For the text-containing cell, return its midpoint in (X, Y) coordinate format. 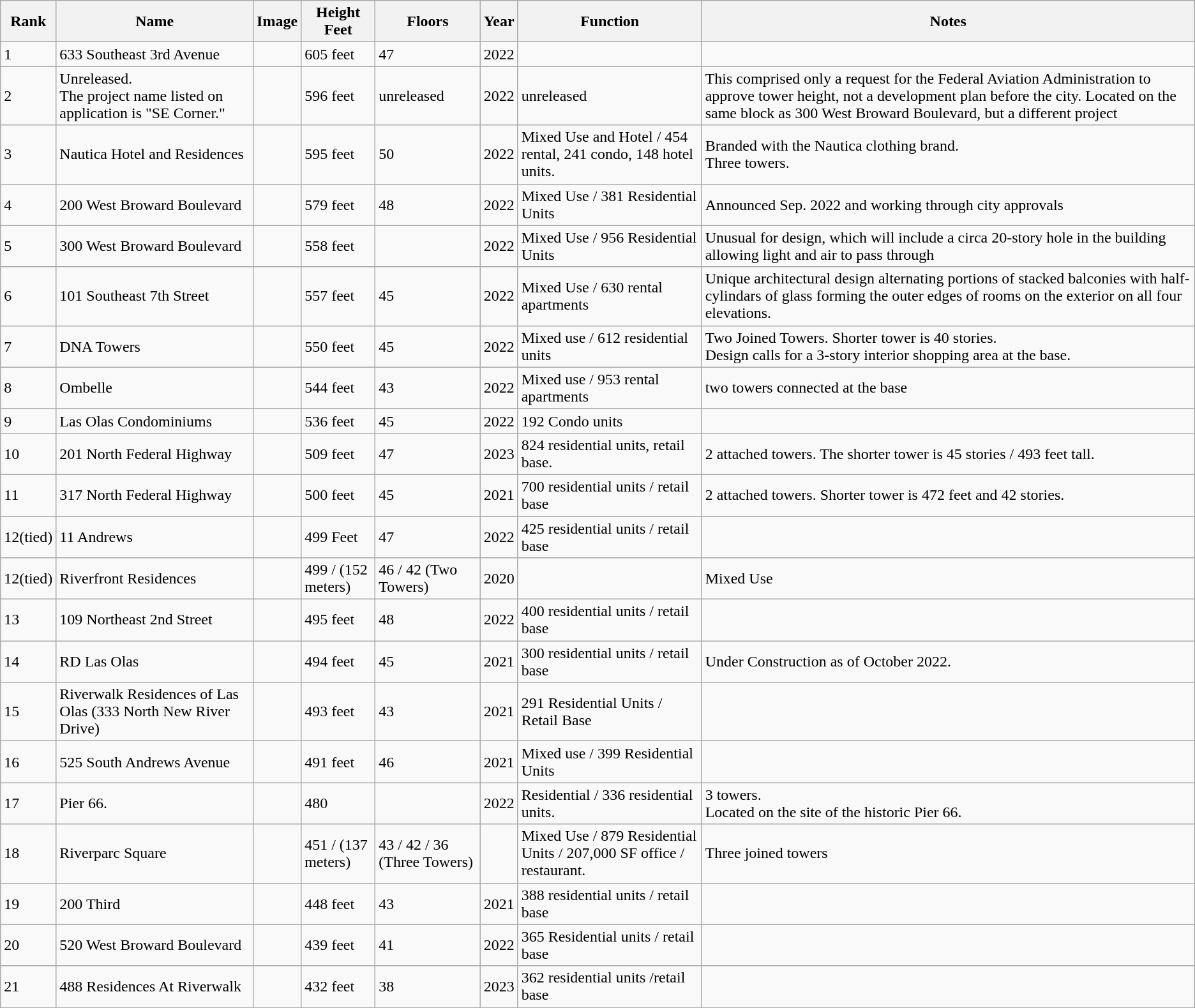
432 feet (338, 987)
Announced Sep. 2022 and working through city approvals (948, 204)
Unreleased.The project name listed on application is "SE Corner." (154, 96)
Mixed Use and Hotel / 454 rental, 241 condo, 148 hotel units. (610, 154)
Pier 66. (154, 803)
400 residential units / retail base (610, 621)
596 feet (338, 96)
200 West Broward Boulevard (154, 204)
Two Joined Towers. Shorter tower is 40 stories.Design calls for a 3-story interior shopping area at the base. (948, 346)
536 feet (338, 421)
Mixed use / 612 residential units (610, 346)
550 feet (338, 346)
700 residential units / retail base (610, 495)
317 North Federal Highway (154, 495)
21 (28, 987)
500 feet (338, 495)
605 feet (338, 54)
two towers connected at the base (948, 388)
8 (28, 388)
50 (428, 154)
595 feet (338, 154)
388 residential units / retail base (610, 904)
10 (28, 453)
491 feet (338, 762)
Height Feet (338, 22)
2020 (499, 578)
46 / 42 (Two Towers) (428, 578)
201 North Federal Highway (154, 453)
633 Southeast 3rd Avenue (154, 54)
109 Northeast 2nd Street (154, 621)
365 Residential units / retail base (610, 945)
41 (428, 945)
Las Olas Condominiums (154, 421)
14 (28, 661)
544 feet (338, 388)
Nautica Hotel and Residences (154, 154)
Image (277, 22)
13 (28, 621)
495 feet (338, 621)
451 / (137 meters) (338, 854)
11 Andrews (154, 536)
480 (338, 803)
18 (28, 854)
43 / 42 / 36 (Three Towers) (428, 854)
9 (28, 421)
Mixed use / 399 Residential Units (610, 762)
Residential / 336 residential units. (610, 803)
RD Las Olas (154, 661)
Mixed Use / 381 Residential Units (610, 204)
Mixed Use / 879 Residential Units / 207,000 SF office / restaurant. (610, 854)
Riverparc Square (154, 854)
525 South Andrews Avenue (154, 762)
494 feet (338, 661)
520 West Broward Boulevard (154, 945)
Floors (428, 22)
300 residential units / retail base (610, 661)
Ombelle (154, 388)
3 (28, 154)
425 residential units / retail base (610, 536)
Riverfront Residences (154, 578)
499 / (152 meters) (338, 578)
11 (28, 495)
Three joined towers (948, 854)
38 (428, 987)
558 feet (338, 246)
Riverwalk Residences of Las Olas (333 North New River Drive) (154, 712)
291 Residential Units / Retail Base (610, 712)
16 (28, 762)
2 (28, 96)
Mixed Use / 630 rental apartments (610, 296)
DNA Towers (154, 346)
20 (28, 945)
200 Third (154, 904)
Name (154, 22)
488 Residences At Riverwalk (154, 987)
192 Condo units (610, 421)
46 (428, 762)
Mixed Use (948, 578)
Unusual for design, which will include a circa 20-story hole in the building allowing light and air to pass through (948, 246)
2 attached towers. The shorter tower is 45 stories / 493 feet tall. (948, 453)
101 Southeast 7th Street (154, 296)
362 residential units /retail base (610, 987)
Rank (28, 22)
509 feet (338, 453)
15 (28, 712)
2 attached towers. Shorter tower is 472 feet and 42 stories. (948, 495)
5 (28, 246)
Mixed Use / 956 Residential Units (610, 246)
7 (28, 346)
Mixed use / 953 rental apartments (610, 388)
3 towers.Located on the site of the historic Pier 66. (948, 803)
499 Feet (338, 536)
300 West Broward Boulevard (154, 246)
579 feet (338, 204)
Notes (948, 22)
Function (610, 22)
448 feet (338, 904)
Year (499, 22)
Under Construction as of October 2022. (948, 661)
1 (28, 54)
493 feet (338, 712)
17 (28, 803)
6 (28, 296)
824 residential units, retail base. (610, 453)
Branded with the Nautica clothing brand.Three towers. (948, 154)
439 feet (338, 945)
4 (28, 204)
557 feet (338, 296)
19 (28, 904)
